Extract the (x, y) coordinate from the center of the cell holding the provided text.  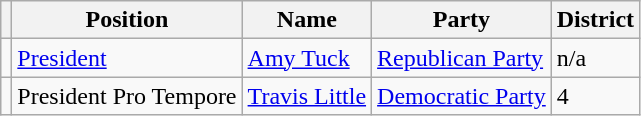
Party (462, 20)
Republican Party (462, 58)
Amy Tuck (307, 58)
President Pro Tempore (127, 96)
Democratic Party (462, 96)
Travis Little (307, 96)
n/a (595, 58)
Position (127, 20)
President (127, 58)
4 (595, 96)
Name (307, 20)
District (595, 20)
